Extract the [X, Y] coordinate from the center of the cell holding the provided text.  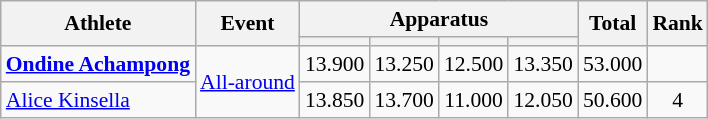
Athlete [98, 24]
13.700 [404, 100]
11.000 [474, 100]
50.600 [612, 100]
12.500 [474, 64]
Alice Kinsella [98, 100]
Rank [678, 24]
Ondine Achampong [98, 64]
Event [248, 24]
All-around [248, 82]
53.000 [612, 64]
13.900 [334, 64]
13.250 [404, 64]
13.850 [334, 100]
Total [612, 24]
Apparatus [439, 19]
12.050 [542, 100]
4 [678, 100]
13.350 [542, 64]
